Locate the cell with the specified text and output its (x, y) center coordinate. 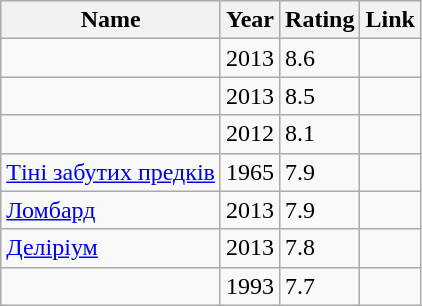
2012 (250, 134)
1993 (250, 286)
7.7 (320, 286)
Link (390, 20)
Rating (320, 20)
Ломбард (111, 210)
Тіні забутих предків (111, 172)
7.8 (320, 248)
8.1 (320, 134)
8.6 (320, 58)
Year (250, 20)
8.5 (320, 96)
Деліріум (111, 248)
Name (111, 20)
1965 (250, 172)
